Identify which cell holds the provided text, then report its (x, y) central coordinate. 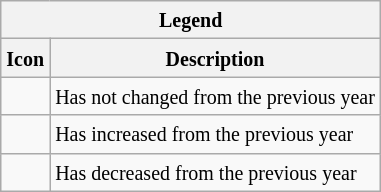
Description (216, 58)
Has increased from the previous year (216, 134)
Has decreased from the previous year (216, 172)
Legend (191, 20)
Icon (26, 58)
Has not changed from the previous year (216, 96)
